Find where the given text appears and provide that cell's center as [X, Y] coordinate. 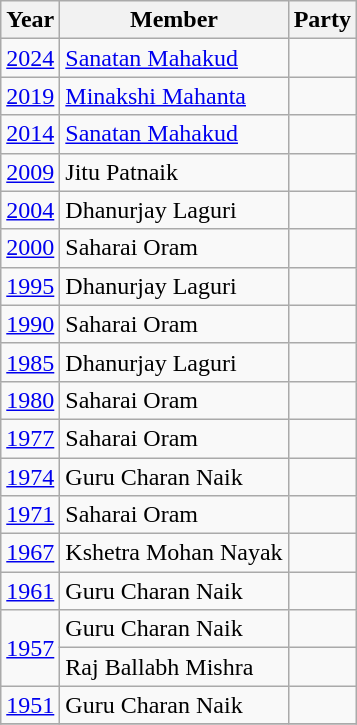
1974 [30, 477]
Jitu Patnaik [174, 172]
1957 [30, 648]
1990 [30, 324]
2000 [30, 248]
Kshetra Mohan Nayak [174, 553]
Minakshi Mahanta [174, 96]
1967 [30, 553]
2014 [30, 134]
1980 [30, 400]
2009 [30, 172]
1985 [30, 362]
2004 [30, 210]
Party [322, 20]
1995 [30, 286]
2024 [30, 58]
1961 [30, 591]
2019 [30, 96]
1977 [30, 438]
Year [30, 20]
1951 [30, 705]
Member [174, 20]
Raj Ballabh Mishra [174, 667]
1971 [30, 515]
